Scan for the cell matching the given text and deliver its (x, y) coordinate at center. 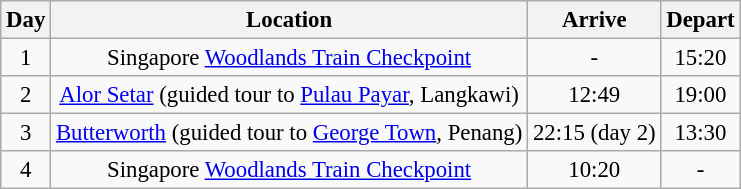
Depart (700, 20)
2 (26, 95)
3 (26, 133)
Arrive (594, 20)
19:00 (700, 95)
22:15 (day 2) (594, 133)
4 (26, 170)
Alor Setar (guided tour to Pulau Payar, Langkawi) (290, 95)
Location (290, 20)
Butterworth (guided tour to George Town, Penang) (290, 133)
10:20 (594, 170)
12:49 (594, 95)
15:20 (700, 58)
Day (26, 20)
1 (26, 58)
13:30 (700, 133)
